Locate the cell with the specified text and output its (X, Y) center coordinate. 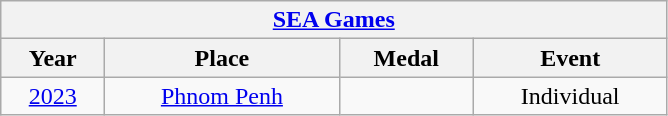
Year (53, 58)
SEA Games (334, 20)
Phnom Penh (222, 96)
2023 (53, 96)
Individual (570, 96)
Event (570, 58)
Medal (406, 58)
Place (222, 58)
